Detect which cell encompasses the target text, then output its (X, Y) center coordinate. 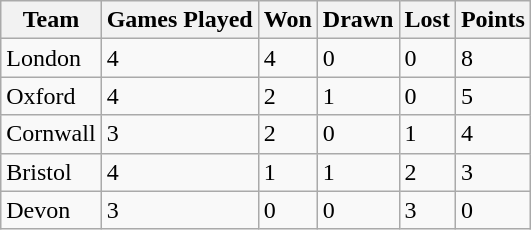
Points (492, 20)
Devon (51, 210)
London (51, 58)
Team (51, 20)
Games Played (180, 20)
Drawn (358, 20)
Bristol (51, 172)
Lost (427, 20)
8 (492, 58)
Oxford (51, 96)
5 (492, 96)
Won (288, 20)
Cornwall (51, 134)
